Detect which cell encompasses the target text, then output its [X, Y] center coordinate. 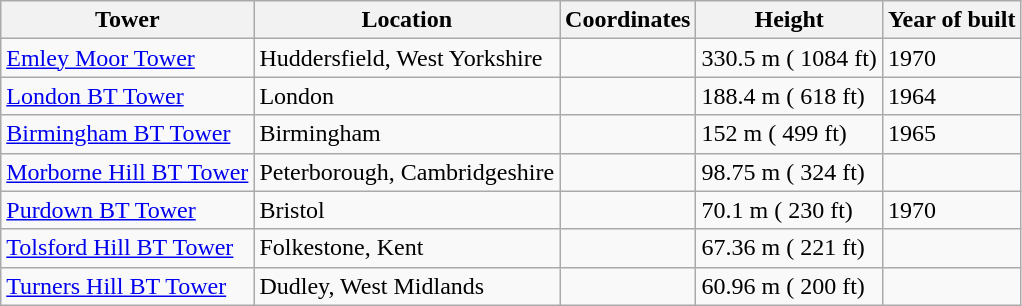
Emley Moor Tower [128, 58]
1964 [952, 96]
70.1 m ( 230 ft) [789, 210]
1965 [952, 134]
Tower [128, 20]
London BT Tower [128, 96]
London [407, 96]
Bristol [407, 210]
Location [407, 20]
Height [789, 20]
330.5 m ( 1084 ft) [789, 58]
Morborne Hill BT Tower [128, 172]
188.4 m ( 618 ft) [789, 96]
Dudley, West Midlands [407, 286]
Coordinates [628, 20]
Peterborough, Cambridgeshire [407, 172]
Birmingham [407, 134]
Turners Hill BT Tower [128, 286]
152 m ( 499 ft) [789, 134]
Tolsford Hill BT Tower [128, 248]
Folkestone, Kent [407, 248]
Birmingham BT Tower [128, 134]
60.96 m ( 200 ft) [789, 286]
98.75 m ( 324 ft) [789, 172]
Year of built [952, 20]
67.36 m ( 221 ft) [789, 248]
Huddersfield, West Yorkshire [407, 58]
Purdown BT Tower [128, 210]
